Pinpoint the cell where the given text exists, returning its (X, Y) midpoint coordinate. 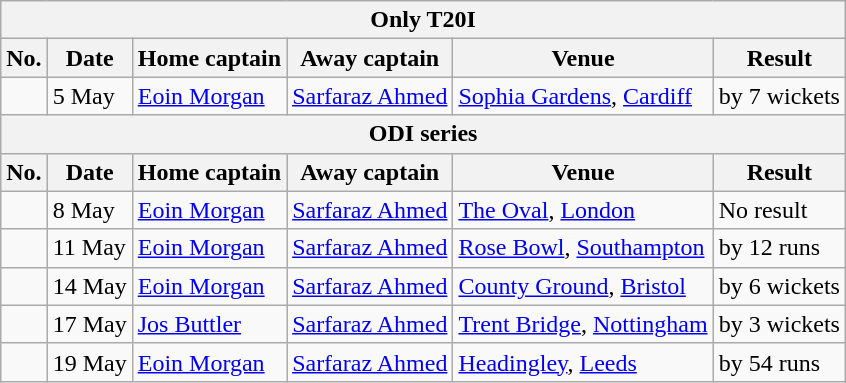
The Oval, London (583, 210)
19 May (90, 362)
by 6 wickets (779, 286)
Headingley, Leeds (583, 362)
14 May (90, 286)
Sophia Gardens, Cardiff (583, 96)
No result (779, 210)
Trent Bridge, Nottingham (583, 324)
ODI series (424, 134)
Rose Bowl, Southampton (583, 248)
8 May (90, 210)
by 12 runs (779, 248)
Only T20I (424, 20)
17 May (90, 324)
by 7 wickets (779, 96)
by 3 wickets (779, 324)
5 May (90, 96)
County Ground, Bristol (583, 286)
by 54 runs (779, 362)
11 May (90, 248)
Jos Buttler (209, 324)
